For the text-containing cell, return its midpoint in (X, Y) coordinate format. 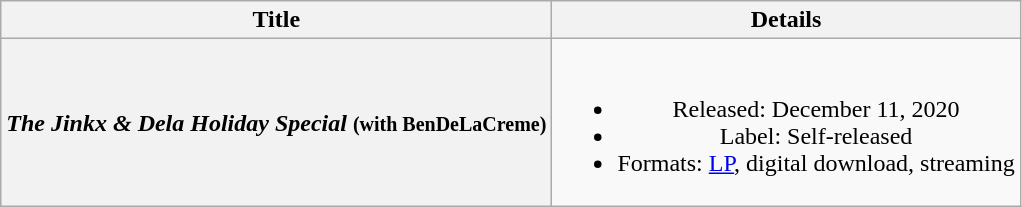
Details (786, 20)
The Jinkx & Dela Holiday Special (with BenDeLaCreme) (276, 122)
Title (276, 20)
Released: December 11, 2020Label: Self-releasedFormats: LP, digital download, streaming (786, 122)
